From the cell containing the given text, extract its center point as [x, y] coordinate. 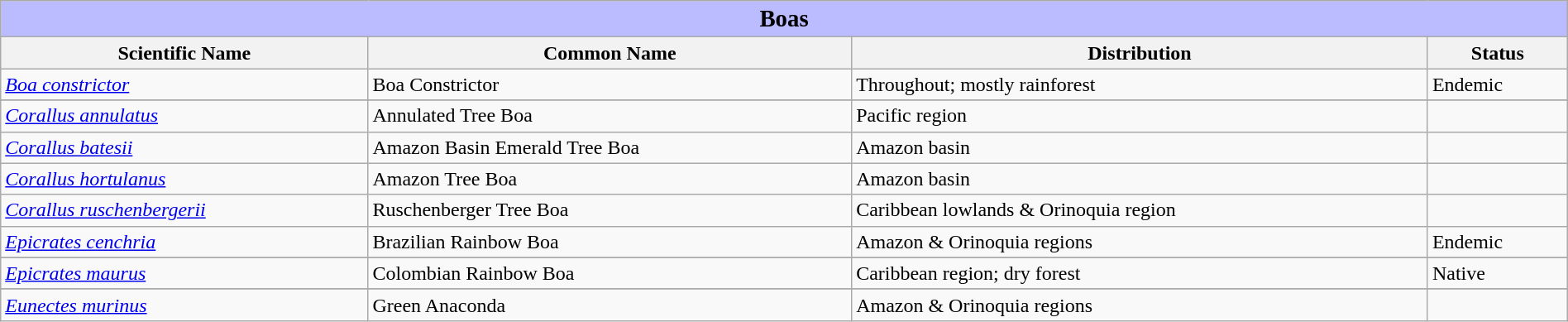
Throughout; mostly rainforest [1140, 84]
Annulated Tree Boa [610, 116]
Colombian Rainbow Boa [610, 273]
Boa Constrictor [610, 84]
Status [1497, 53]
Caribbean lowlands & Orinoquia region [1140, 210]
Brazilian Rainbow Boa [610, 242]
Boas [784, 19]
Corallus hortulanus [184, 179]
Epicrates maurus [184, 273]
Amazon Basin Emerald Tree Boa [610, 147]
Corallus annulatus [184, 116]
Corallus batesii [184, 147]
Corallus ruschenbergerii [184, 210]
Caribbean region; dry forest [1140, 273]
Eunectes murinus [184, 305]
Boa constrictor [184, 84]
Amazon Tree Boa [610, 179]
Distribution [1140, 53]
Native [1497, 273]
Ruschenberger Tree Boa [610, 210]
Green Anaconda [610, 305]
Pacific region [1140, 116]
Scientific Name [184, 53]
Common Name [610, 53]
Epicrates cenchria [184, 242]
